Pinpoint the cell where the given text exists, returning its (X, Y) midpoint coordinate. 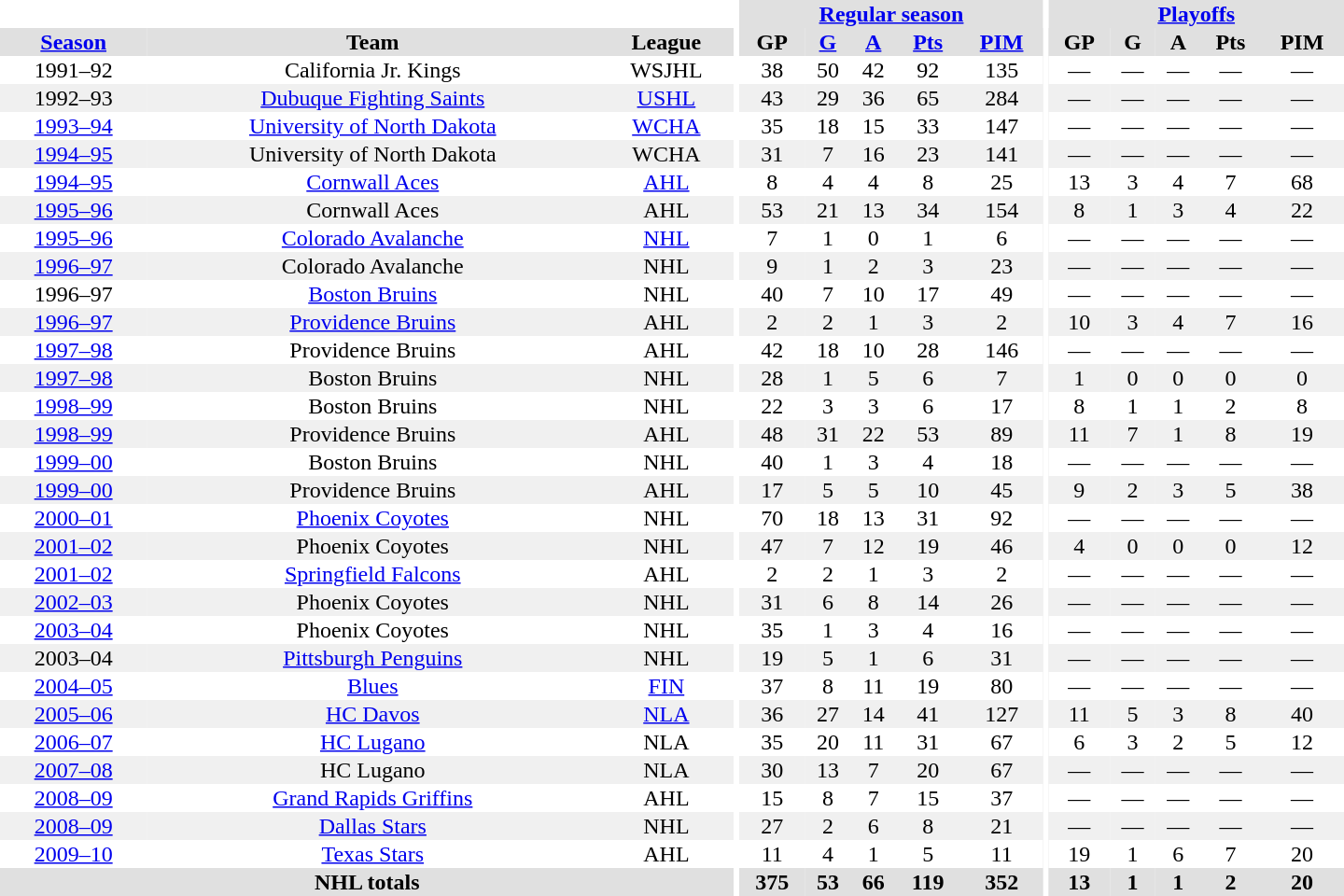
Pittsburgh Penguins (372, 658)
154 (1001, 210)
135 (1001, 70)
California Jr. Kings (372, 70)
2002–03 (73, 602)
League (666, 42)
Blues (372, 686)
Texas Stars (372, 854)
146 (1001, 350)
45 (1001, 490)
80 (1001, 686)
119 (928, 882)
FIN (666, 686)
2007–08 (73, 770)
WSJHL (666, 70)
48 (773, 434)
USHL (666, 98)
147 (1001, 126)
70 (773, 518)
25 (1001, 182)
30 (773, 770)
1992–93 (73, 98)
50 (827, 70)
Dubuque Fighting Saints (372, 98)
68 (1302, 182)
47 (773, 546)
49 (1001, 294)
127 (1001, 714)
Regular season (891, 14)
2004–05 (73, 686)
352 (1001, 882)
284 (1001, 98)
65 (928, 98)
2006–07 (73, 742)
NHL totals (368, 882)
Grand Rapids Griffins (372, 798)
141 (1001, 154)
Season (73, 42)
46 (1001, 546)
89 (1001, 434)
1991–92 (73, 70)
2009–10 (73, 854)
HC Davos (372, 714)
Playoffs (1197, 14)
2000–01 (73, 518)
Team (372, 42)
375 (773, 882)
26 (1001, 602)
2005–06 (73, 714)
29 (827, 98)
41 (928, 714)
66 (874, 882)
34 (928, 210)
43 (773, 98)
Springfield Falcons (372, 574)
1993–94 (73, 126)
33 (928, 126)
Dallas Stars (372, 826)
